Locate the cell with the specified text and output its (x, y) center coordinate. 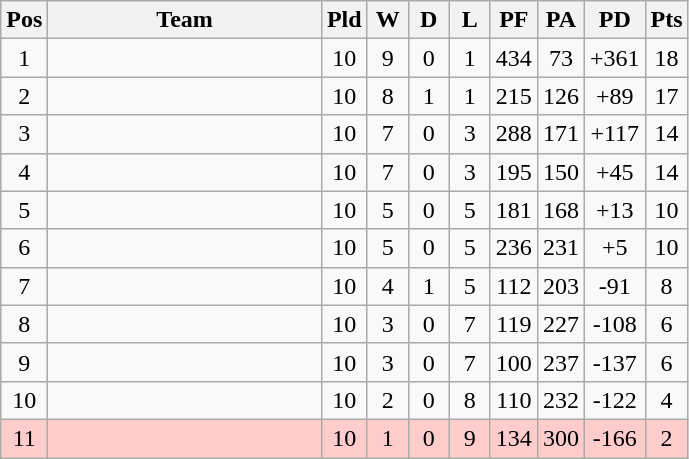
-91 (614, 286)
-137 (614, 362)
17 (666, 96)
181 (514, 210)
434 (514, 58)
112 (514, 286)
-166 (614, 438)
119 (514, 324)
L (470, 20)
168 (560, 210)
100 (514, 362)
195 (514, 172)
231 (560, 248)
-108 (614, 324)
11 (24, 438)
215 (514, 96)
-122 (614, 400)
+89 (614, 96)
232 (560, 400)
+5 (614, 248)
+117 (614, 134)
171 (560, 134)
+13 (614, 210)
300 (560, 438)
73 (560, 58)
PF (514, 20)
Team (185, 20)
PA (560, 20)
Pts (666, 20)
203 (560, 286)
126 (560, 96)
D (428, 20)
288 (514, 134)
110 (514, 400)
236 (514, 248)
W (388, 20)
+45 (614, 172)
Pos (24, 20)
+361 (614, 58)
237 (560, 362)
227 (560, 324)
PD (614, 20)
Pld (344, 20)
18 (666, 58)
150 (560, 172)
134 (514, 438)
